Provide the [x, y] coordinate of the cell's center where the given text is located.  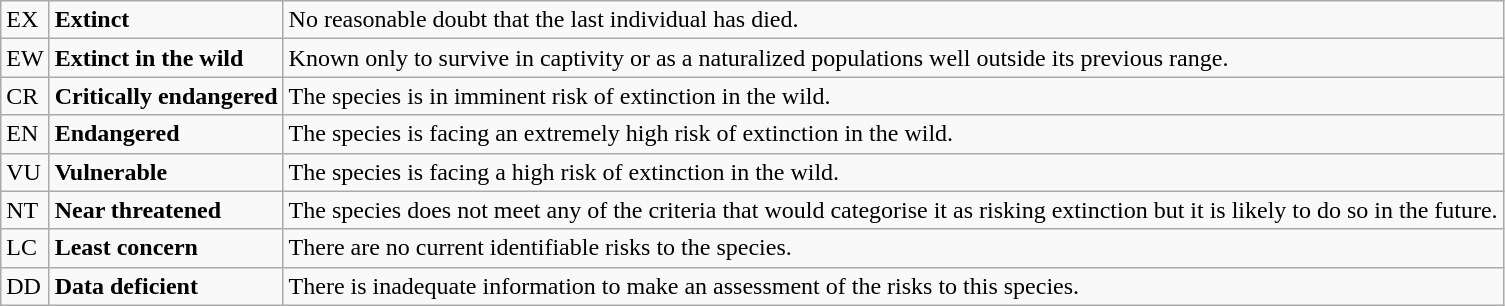
Data deficient [166, 286]
The species is in imminent risk of extinction in the wild. [893, 96]
The species is facing an extremely high risk of extinction in the wild. [893, 134]
LC [25, 248]
Extinct in the wild [166, 58]
The species is facing a high risk of extinction in the wild. [893, 172]
EX [25, 20]
EN [25, 134]
Extinct [166, 20]
No reasonable doubt that the last individual has died. [893, 20]
Near threatened [166, 210]
DD [25, 286]
NT [25, 210]
EW [25, 58]
There is inadequate information to make an assessment of the risks to this species. [893, 286]
Critically endangered [166, 96]
There are no current identifiable risks to the species. [893, 248]
Endangered [166, 134]
VU [25, 172]
The species does not meet any of the criteria that would categorise it as risking extinction but it is likely to do so in the future. [893, 210]
Vulnerable [166, 172]
CR [25, 96]
Known only to survive in captivity or as a naturalized populations well outside its previous range. [893, 58]
Least concern [166, 248]
